Capture the cell that displays the provided text and extract its (x, y) central coordinate. 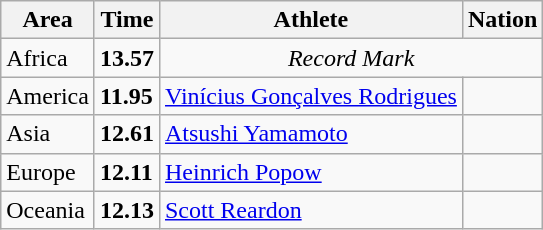
12.11 (126, 172)
Heinrich Popow (310, 172)
Athlete (310, 20)
Scott Reardon (310, 210)
Oceania (48, 210)
Africa (48, 58)
Nation (502, 20)
12.13 (126, 210)
Vinícius Gonçalves Rodrigues (310, 96)
Record Mark (350, 58)
Time (126, 20)
11.95 (126, 96)
13.57 (126, 58)
America (48, 96)
Area (48, 20)
Atsushi Yamamoto (310, 134)
12.61 (126, 134)
Europe (48, 172)
Asia (48, 134)
